Output the [x, y] coordinate of the center of the cell containing the given text.  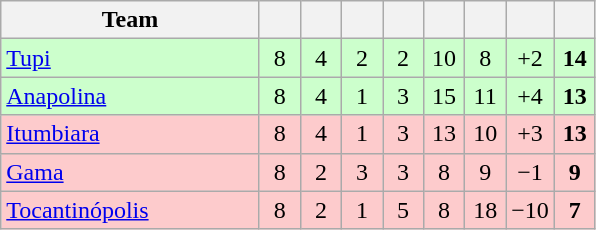
Tupi [130, 58]
Itumbiara [130, 134]
7 [574, 210]
15 [444, 96]
5 [402, 210]
11 [486, 96]
Anapolina [130, 96]
−1 [530, 172]
+4 [530, 96]
14 [574, 58]
−10 [530, 210]
+3 [530, 134]
18 [486, 210]
Team [130, 20]
Gama [130, 172]
Tocantinópolis [130, 210]
+2 [530, 58]
